Detect which cell encompasses the target text, then output its (X, Y) center coordinate. 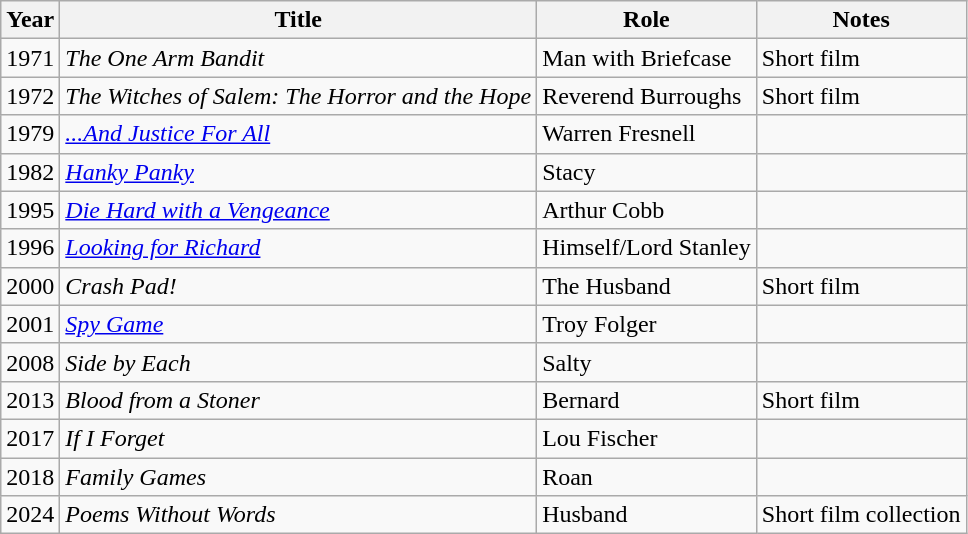
Title (298, 20)
Warren Fresnell (647, 134)
The One Arm Bandit (298, 58)
1971 (30, 58)
2017 (30, 438)
Short film collection (861, 515)
Die Hard with a Vengeance (298, 210)
2013 (30, 400)
Man with Briefcase (647, 58)
Role (647, 20)
Troy Folger (647, 324)
Spy Game (298, 324)
Himself/Lord Stanley (647, 248)
The Witches of Salem: The Horror and the Hope (298, 96)
2018 (30, 477)
2001 (30, 324)
Bernard (647, 400)
Looking for Richard (298, 248)
Arthur Cobb (647, 210)
2008 (30, 362)
Hanky Panky (298, 172)
1982 (30, 172)
1996 (30, 248)
Stacy (647, 172)
Side by Each (298, 362)
If I Forget (298, 438)
Notes (861, 20)
Family Games (298, 477)
Husband (647, 515)
Roan (647, 477)
1995 (30, 210)
...And Justice For All (298, 134)
2024 (30, 515)
Blood from a Stoner (298, 400)
Reverend Burroughs (647, 96)
Crash Pad! (298, 286)
Salty (647, 362)
1979 (30, 134)
1972 (30, 96)
Lou Fischer (647, 438)
Year (30, 20)
2000 (30, 286)
Poems Without Words (298, 515)
The Husband (647, 286)
